Scan for the cell matching the given text and deliver its (x, y) coordinate at center. 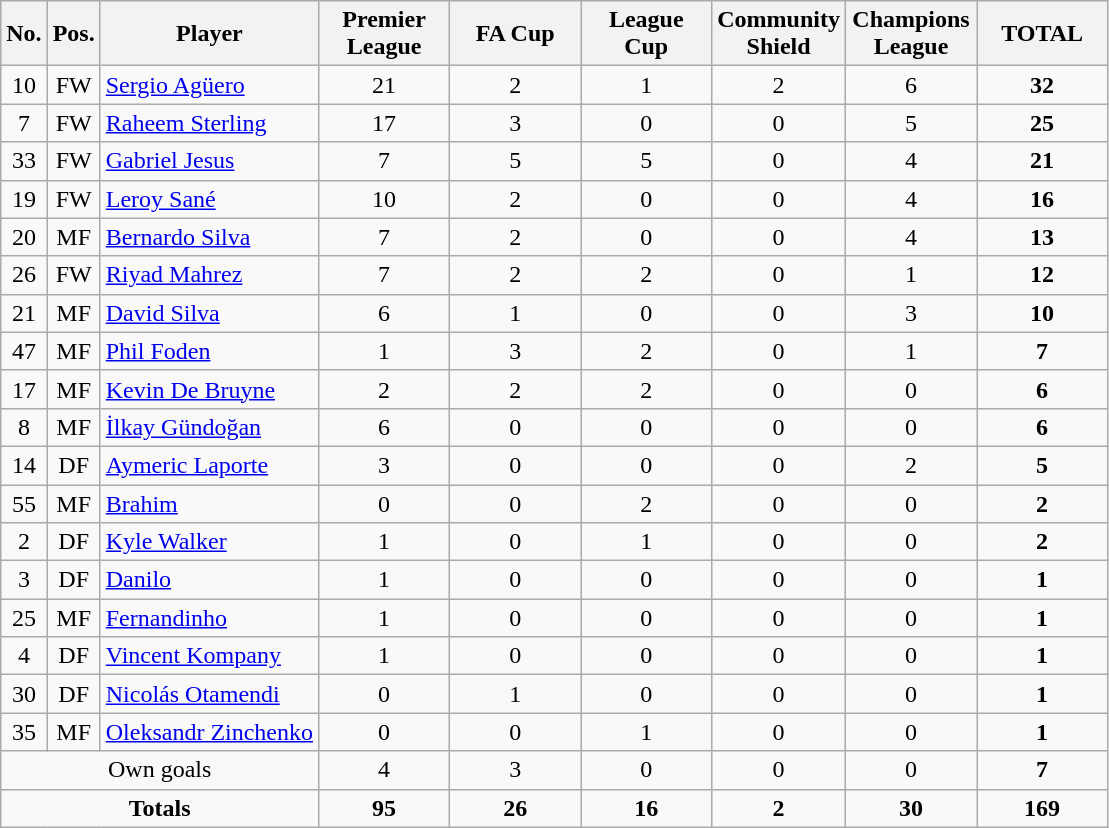
David Silva (209, 313)
Kyle Walker (209, 542)
Premier League (384, 34)
33 (24, 161)
Phil Foden (209, 351)
Totals (160, 808)
19 (24, 199)
TOTAL (1042, 34)
Pos. (74, 34)
32 (1042, 85)
Champions League (910, 34)
İlkay Gündoğan (209, 427)
Sergio Agüero (209, 85)
Own goals (160, 770)
FA Cup (516, 34)
Bernardo Silva (209, 237)
Danilo (209, 580)
12 (1042, 275)
Community Shield (779, 34)
13 (1042, 237)
Vincent Kompany (209, 656)
Nicolás Otamendi (209, 694)
Oleksandr Zinchenko (209, 732)
Kevin De Bruyne (209, 389)
League Cup (646, 34)
Brahim (209, 503)
Aymeric Laporte (209, 465)
20 (24, 237)
169 (1042, 808)
95 (384, 808)
35 (24, 732)
Fernandinho (209, 618)
Raheem Sterling (209, 123)
Player (209, 34)
Riyad Mahrez (209, 275)
47 (24, 351)
8 (24, 427)
Gabriel Jesus (209, 161)
55 (24, 503)
Leroy Sané (209, 199)
14 (24, 465)
No. (24, 34)
